Scan for the cell matching the given text and deliver its [X, Y] coordinate at center. 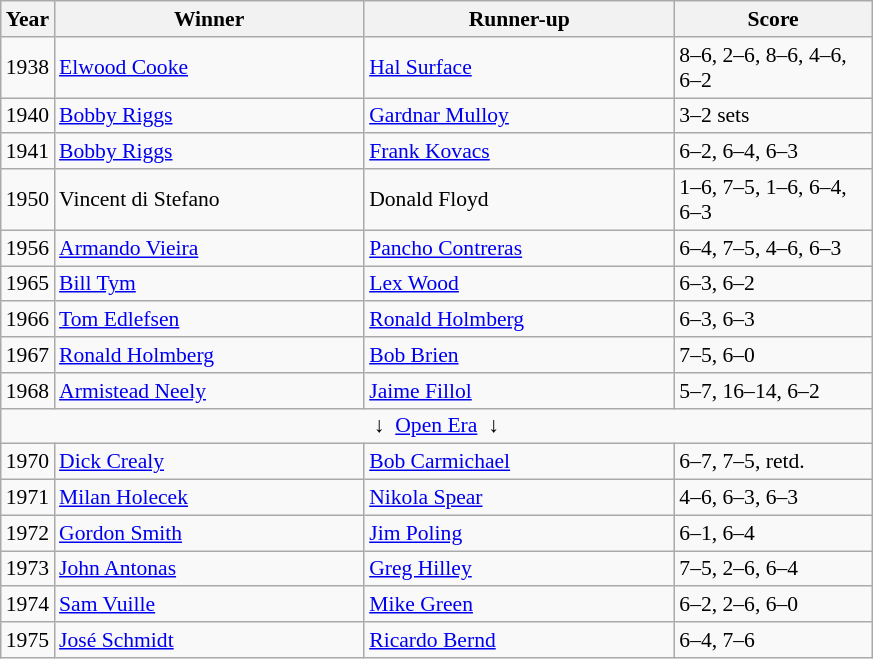
1975 [28, 640]
1956 [28, 248]
Nikola Spear [519, 498]
1972 [28, 533]
7–5, 2–6, 6–4 [773, 569]
Bill Tym [209, 284]
Sam Vuille [209, 605]
Elwood Cooke [209, 68]
1941 [28, 152]
Hal Surface [519, 68]
Vincent di Stefano [209, 200]
6–4, 7–5, 4–6, 6–3 [773, 248]
Mike Green [519, 605]
Armistead Neely [209, 391]
Frank Kovacs [519, 152]
Winner [209, 19]
Gordon Smith [209, 533]
Score [773, 19]
Pancho Contreras [519, 248]
1974 [28, 605]
1966 [28, 320]
Ricardo Bernd [519, 640]
6–4, 7–6 [773, 640]
Donald Floyd [519, 200]
6–3, 6–2 [773, 284]
Greg Hilley [519, 569]
6–2, 2–6, 6–0 [773, 605]
3–2 sets [773, 116]
8–6, 2–6, 8–6, 4–6, 6–2 [773, 68]
John Antonas [209, 569]
6–7, 7–5, retd. [773, 462]
↓ Open Era ↓ [436, 426]
1950 [28, 200]
4–6, 6–3, 6–3 [773, 498]
7–5, 6–0 [773, 355]
1971 [28, 498]
Milan Holecek [209, 498]
1973 [28, 569]
Tom Edlefsen [209, 320]
1938 [28, 68]
Jim Poling [519, 533]
Bob Carmichael [519, 462]
6–1, 6–4 [773, 533]
Gardnar Mulloy [519, 116]
1965 [28, 284]
5–7, 16–14, 6–2 [773, 391]
1967 [28, 355]
José Schmidt [209, 640]
Armando Vieira [209, 248]
Dick Crealy [209, 462]
6–2, 6–4, 6–3 [773, 152]
1970 [28, 462]
Bob Brien [519, 355]
Lex Wood [519, 284]
1–6, 7–5, 1–6, 6–4, 6–3 [773, 200]
1940 [28, 116]
Year [28, 19]
6–3, 6–3 [773, 320]
1968 [28, 391]
Runner-up [519, 19]
Jaime Fillol [519, 391]
